Detect which cell encompasses the target text, then output its [x, y] center coordinate. 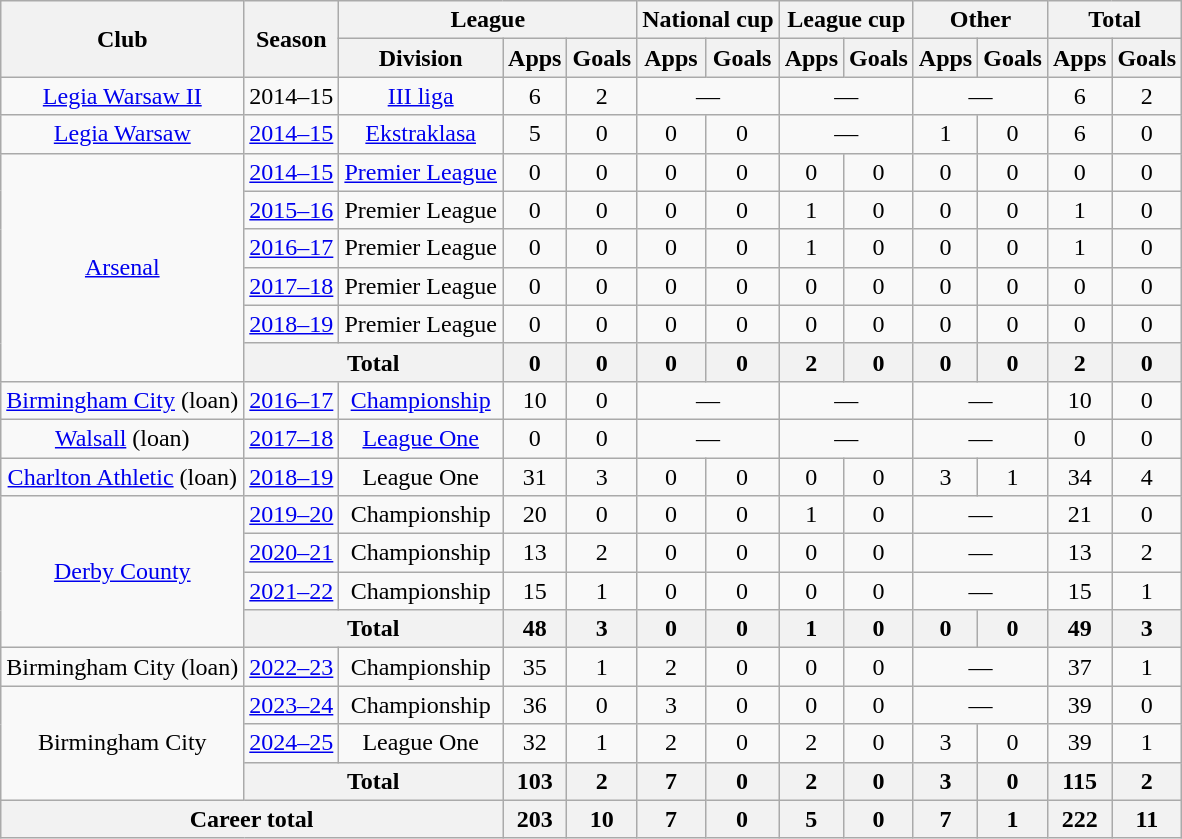
115 [1079, 781]
Career total [252, 819]
222 [1079, 819]
2019–20 [292, 515]
2023–24 [292, 705]
32 [535, 743]
2015–16 [292, 210]
37 [1079, 667]
League cup [846, 20]
Other [980, 20]
31 [535, 477]
21 [1079, 515]
35 [535, 667]
4 [1147, 477]
2021–22 [292, 591]
Walsall (loan) [122, 438]
11 [1147, 819]
36 [535, 705]
2020–21 [292, 553]
Club [122, 39]
Ekstraklasa [421, 134]
103 [535, 781]
National cup [708, 20]
Season [292, 39]
Arsenal [122, 267]
20 [535, 515]
49 [1079, 629]
League [488, 20]
2022–23 [292, 667]
III liga [421, 96]
Division [421, 58]
48 [535, 629]
Legia Warsaw II [122, 96]
Legia Warsaw [122, 134]
Charlton Athletic (loan) [122, 477]
203 [535, 819]
Derby County [122, 572]
Birmingham City [122, 743]
2024–25 [292, 743]
34 [1079, 477]
